Extract the [x, y] coordinate from the center of the cell holding the provided text.  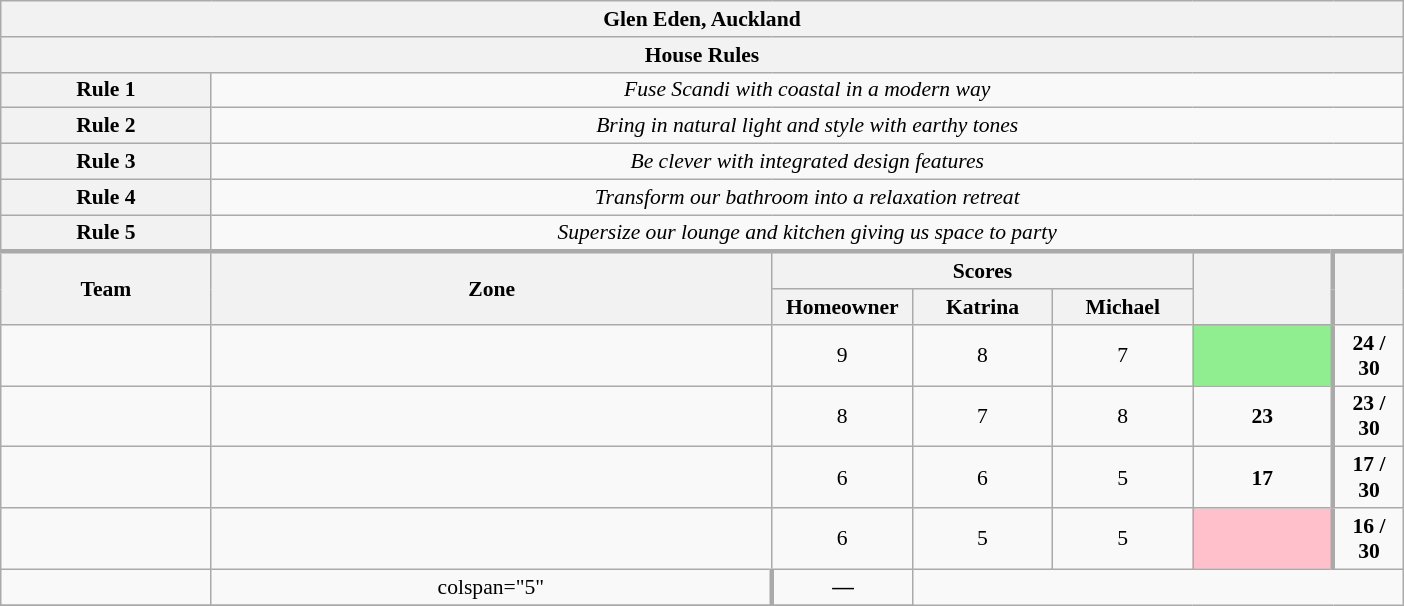
Zone [492, 288]
9 [842, 356]
Bring in natural light and style with earthy tones [807, 126]
House Rules [702, 55]
23 / 30 [1368, 416]
Rule 4 [106, 197]
Scores [982, 270]
colspan="5" [492, 587]
16 / 30 [1368, 538]
Be clever with integrated design features [807, 162]
17 / 30 [1368, 478]
17 [1263, 478]
Homeowner [842, 307]
Rule 1 [106, 90]
23 [1263, 416]
Team [106, 288]
Rule 2 [106, 126]
24 / 30 [1368, 356]
— [842, 587]
Rule 3 [106, 162]
Glen Eden, Auckland [702, 19]
Katrina [982, 307]
Rule 5 [106, 234]
Transform our bathroom into a relaxation retreat [807, 197]
Fuse Scandi with coastal in a modern way [807, 90]
Supersize our lounge and kitchen giving us space to party [807, 234]
Michael [1123, 307]
